Extract the (x, y) coordinate from the center of the cell holding the provided text.  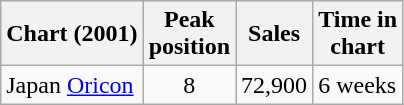
72,900 (274, 85)
Sales (274, 34)
Chart (2001) (72, 34)
8 (189, 85)
Peakposition (189, 34)
6 weeks (358, 85)
Time inchart (358, 34)
Japan Oricon (72, 85)
